Output the [x, y] coordinate of the center of the cell containing the given text.  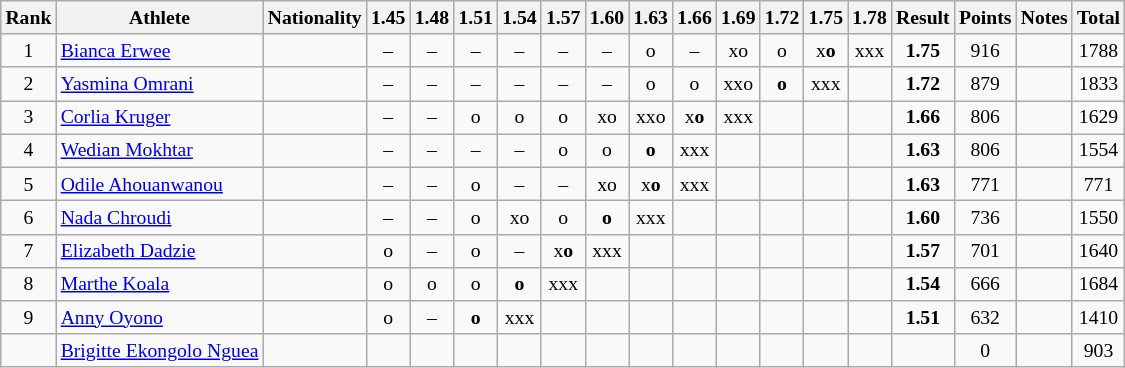
Notes [1044, 18]
Points [985, 18]
1788 [1098, 50]
Total [1098, 18]
1833 [1098, 84]
Result [922, 18]
Marthe Koala [160, 284]
Odile Ahouanwanou [160, 184]
1 [28, 50]
903 [1098, 350]
5 [28, 184]
9 [28, 318]
1640 [1098, 250]
6 [28, 218]
1.69 [738, 18]
Elizabeth Dadzie [160, 250]
0 [985, 350]
879 [985, 84]
Bianca Erwee [160, 50]
1.78 [870, 18]
1410 [1098, 318]
Brigitte Ekongolo Nguea [160, 350]
Corlia Kruger [160, 118]
Rank [28, 18]
3 [28, 118]
Athlete [160, 18]
1554 [1098, 150]
Yasmina Omrani [160, 84]
1550 [1098, 218]
632 [985, 318]
1684 [1098, 284]
701 [985, 250]
8 [28, 284]
2 [28, 84]
736 [985, 218]
Anny Oyono [160, 318]
666 [985, 284]
1.45 [388, 18]
916 [985, 50]
7 [28, 250]
4 [28, 150]
1629 [1098, 118]
Nada Chroudi [160, 218]
1.48 [432, 18]
Wedian Mokhtar [160, 150]
Nationality [314, 18]
